Determine the (x, y) coordinate at the center of the cell enclosing the given text.  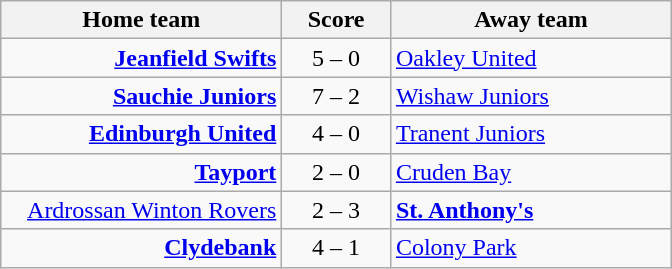
Away team (530, 20)
Tranent Juniors (530, 134)
Clydebank (142, 248)
2 – 0 (336, 172)
Colony Park (530, 248)
5 – 0 (336, 58)
St. Anthony's (530, 210)
Wishaw Juniors (530, 96)
Tayport (142, 172)
Edinburgh United (142, 134)
4 – 0 (336, 134)
Cruden Bay (530, 172)
7 – 2 (336, 96)
Sauchie Juniors (142, 96)
Jeanfield Swifts (142, 58)
Ardrossan Winton Rovers (142, 210)
Home team (142, 20)
4 – 1 (336, 248)
Score (336, 20)
Oakley United (530, 58)
2 – 3 (336, 210)
